Return the [x, y] coordinate for the center point of the cell that contains the specified text.  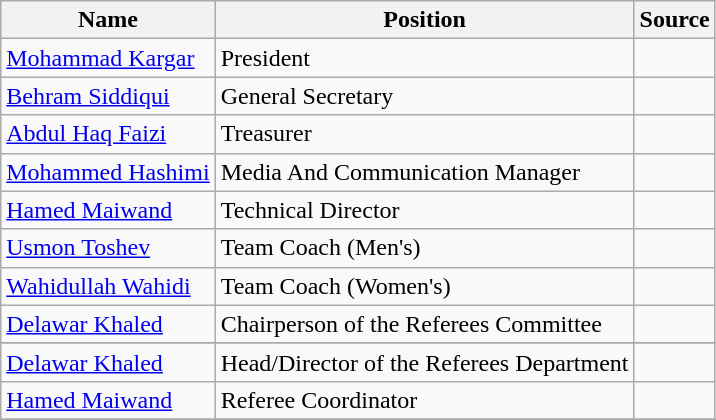
Usmon Toshev [108, 248]
Mohammed Hashimi [108, 172]
Mohammad Kargar [108, 58]
Behram Siddiqui [108, 96]
Media And Communication Manager [424, 172]
Position [424, 20]
Source [674, 20]
General Secretary [424, 96]
President [424, 58]
Head/Director of the Referees Department [424, 362]
Chairperson of the Referees Committee [424, 324]
Team Coach (Women's) [424, 286]
Team Coach (Men's) [424, 248]
Wahidullah Wahidi [108, 286]
Technical Director [424, 210]
Referee Coordinator [424, 400]
Abdul Haq Faizi [108, 134]
Treasurer [424, 134]
Name [108, 20]
